Find where the given text appears and provide that cell's center as [X, Y] coordinate. 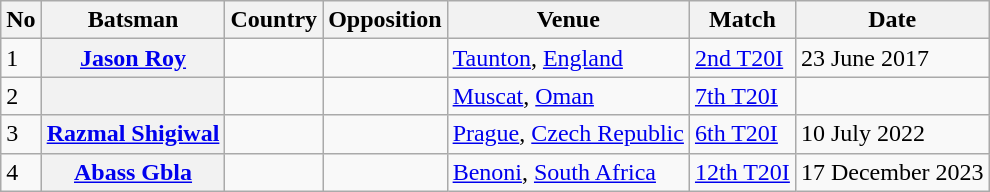
Match [742, 20]
Jason Roy [133, 58]
Abass Gbla [133, 172]
Country [274, 20]
Venue [568, 20]
Razmal Shigiwal [133, 134]
Opposition [385, 20]
Batsman [133, 20]
2nd T20I [742, 58]
1 [21, 58]
17 December 2023 [892, 172]
Date [892, 20]
3 [21, 134]
10 July 2022 [892, 134]
7th T20I [742, 96]
6th T20I [742, 134]
12th T20I [742, 172]
2 [21, 96]
Muscat, Oman [568, 96]
23 June 2017 [892, 58]
Benoni, South Africa [568, 172]
Prague, Czech Republic [568, 134]
Taunton, England [568, 58]
No [21, 20]
4 [21, 172]
